Extract the (x, y) coordinate from the center of the cell holding the provided text.  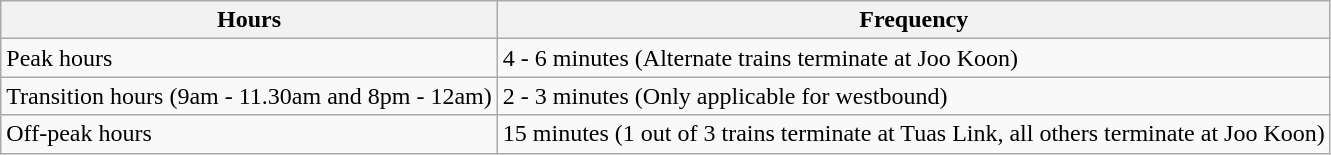
Off-peak hours (250, 134)
Peak hours (250, 58)
Frequency (914, 20)
4 - 6 minutes (Alternate trains terminate at Joo Koon) (914, 58)
Hours (250, 20)
2 - 3 minutes (Only applicable for westbound) (914, 96)
Transition hours (9am - 11.30am and 8pm - 12am) (250, 96)
15 minutes (1 out of 3 trains terminate at Tuas Link, all others terminate at Joo Koon) (914, 134)
